Output the [x, y] coordinate of the center of the cell containing the given text.  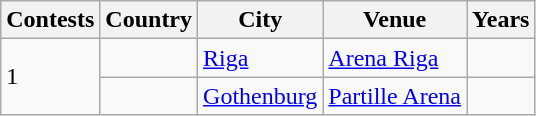
Venue [395, 20]
Partille Arena [395, 96]
Years [501, 20]
City [260, 20]
Arena Riga [395, 58]
Country [149, 20]
Contests [50, 20]
1 [50, 77]
Riga [260, 58]
Gothenburg [260, 96]
